Find where the given text appears and provide that cell's center as (X, Y) coordinate. 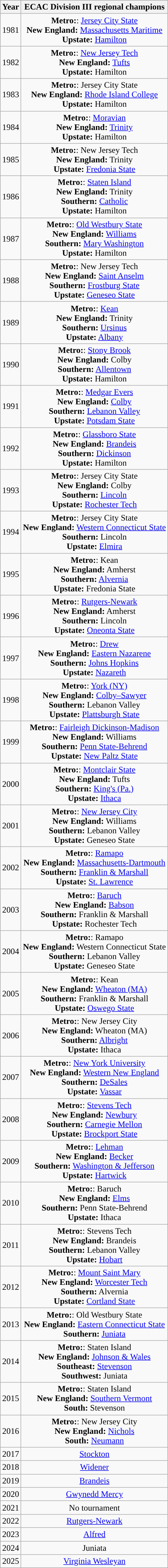
Metro:: Rutgers-NewarkNew England: AmherstSouthern: LincolnUpstate: Oneonta State (94, 616)
2004 (11, 952)
2016 (11, 1431)
Metro:: New Jersey TechNew England: TuftsUpstate: Hamilton (94, 62)
Stockton (94, 1454)
1985 (11, 160)
Metro:: DrewNew England: Eastern NazareneSouthern: Johns HopkinsUpstate: Nazareth (94, 658)
Alfred (94, 1534)
2025 (11, 1561)
Metro:: York (NY)New England: Colby–SawyerSouthern: Lebanon ValleyUpstate: Plattsburgh State (94, 700)
Metro:: New Jersey CityNew England: NicholsSouth: Neumann (94, 1431)
1984 (11, 127)
2006 (11, 1035)
Metro:: Stevens TechNew England: BrandeisSouthern: Lebanon ValleyUpstate: Hobart (94, 1245)
Metro:: Jersey City StateNew England: ColbySouthern: LincolnUpstate: Rochester Tech (94, 490)
Metro:: MoravianNew England: TrinityUpstate: Hamilton (94, 127)
Metro:: Old Westbury StateNew England: Eastern Connecticut StateSouthern: Juniata (94, 1324)
No tournament (94, 1507)
1990 (11, 364)
Metro:: Mount Saint MaryNew England: Worcester TechSouthern: AlverniaUpstate: Cortland State (94, 1287)
2018 (11, 1467)
2023 (11, 1534)
1996 (11, 616)
Metro:: New Jersey CityNew England: Wheaton (MA)Southern: AlbrightUpstate: Ithaca (94, 1035)
1988 (11, 280)
1986 (11, 197)
1993 (11, 490)
2019 (11, 1481)
2011 (11, 1245)
Metro:: KeanNew England: AmherstSouthern: AlverniaUpstate: Fredonia State (94, 574)
1995 (11, 574)
Rutgers-Newark (94, 1521)
2010 (11, 1203)
2017 (11, 1454)
Metro:: Stevens TechNew England: NewburySouthern: Carnegie MellonUpstate: Brockport State (94, 1119)
Metro:: Staten IslandNew England: Johnson & WalesSoutheast: StevensonSouthwest: Juniata (94, 1362)
Metro:: Staten IslandNew England: Southern VermontSouth: Stevenson (94, 1399)
Metro:: KeanNew England: Wheaton (MA)Southern: Franklin & MarshallUpstate: Oswego State (94, 993)
Metro:: Jersey City StateNew England: Rhode Island CollegeUpstate: Hamilton (94, 95)
1994 (11, 533)
2015 (11, 1399)
2007 (11, 1077)
Metro:: New Jersey TechNew England: TrinityUpstate: Fredonia State (94, 160)
Metro:: RamapoNew England: Western Connecticut StateSouthern: Lebanon ValleyUpstate: Geneseo State (94, 952)
2008 (11, 1119)
1983 (11, 95)
2021 (11, 1507)
Metro:: Jersey City StateNew England: Massachusetts MaritimeUpstate: Hamilton (94, 30)
Metro:: KeanNew England: TrinitySouthern: UrsinusUpstate: Albany (94, 323)
Metro:: Medgar EversNew England: ColbySouthern: Lebanon ValleyUpstate: Potsdam State (94, 406)
Metro:: Staten IslandNew England: TrinitySouthern: CatholicUpstate: Hamilton (94, 197)
Metro:: Montclair StateNew England: TuftsSouthern: King's (Pa.)Upstate: Ithaca (94, 784)
2001 (11, 826)
1989 (11, 323)
Metro:: New Jersey CityNew England: WilliamsSouthern: Lebanon ValleyUpstate: Geneseo State (94, 826)
Year (11, 7)
1991 (11, 406)
Metro:: New Jersey TechNew England: Saint AnselmSouthern: Frostburg StateUpstate: Geneseo State (94, 280)
2012 (11, 1287)
Metro:: Jersey City StateNew England: Western Connecticut StateSouthern: LincolnUpstate: Elmira (94, 533)
2022 (11, 1521)
Metro:: Fairleigh Dickinson-MadisonNew England: WilliamsSouthern: Penn State-BehrendUpstate: New Paltz State (94, 742)
1987 (11, 239)
Metro:: LehmanNew England: BeckerSouthern: Washington & JeffersonUpstate: Hartwick (94, 1162)
Metro:: RamapoNew England: Massachusetts-DartmouthSouthern: Franklin & MarshallUpstate: St. Lawrence (94, 868)
2009 (11, 1162)
Metro:: Glassboro StateNew England: BrandeisSouthern: DickinsonUpstate: Hamilton (94, 449)
2020 (11, 1494)
Metro:: Stony BrookNew England: ColbySouthern: AllentownUpstate: Hamilton (94, 364)
1981 (11, 30)
Metro:: Old Westbury StateNew England: WilliamsSouthern: Mary WashingtonUpstate: Hamilton (94, 239)
2000 (11, 784)
Virginia Wesleyan (94, 1561)
2024 (11, 1548)
2005 (11, 993)
ECAC Division III regional champions (94, 7)
Metro:: New York UniversityNew England: Western New EnglandSouthern: DeSalesUpstate: Vassar (94, 1077)
2014 (11, 1362)
Widener (94, 1467)
Gwynedd Mercy (94, 1494)
1992 (11, 449)
Brandeis (94, 1481)
2013 (11, 1324)
1997 (11, 658)
2002 (11, 868)
Metro:: BaruchNew England: ElmsSouthern: Penn State-BehrendUpstate: Ithaca (94, 1203)
Metro:: BaruchNew England: BabsonSouthern: Franklin & MarshallUpstate: Rochester Tech (94, 909)
1982 (11, 62)
2003 (11, 909)
1998 (11, 700)
Juniata (94, 1548)
1999 (11, 742)
